Return [x, y] of the center of cell containing provided text 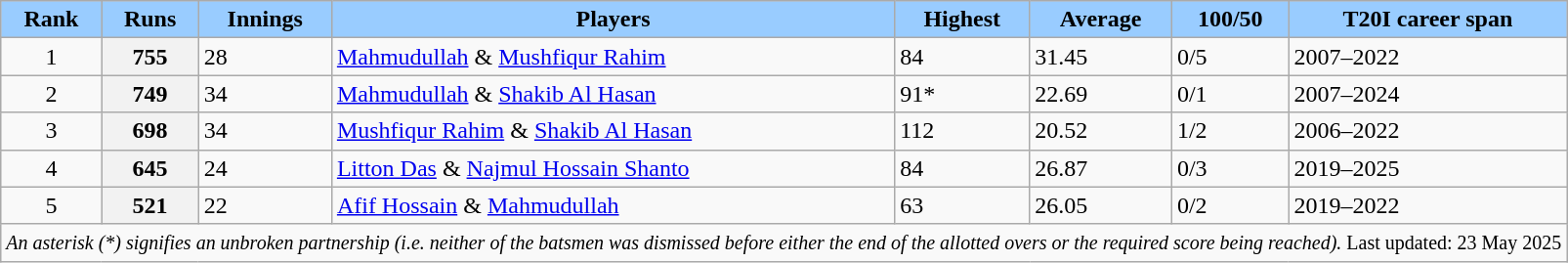
4 [51, 168]
2 [51, 94]
2019–2022 [1428, 205]
26.05 [1101, 205]
3 [51, 131]
Afif Hossain & Mahmudullah [613, 205]
20.52 [1101, 131]
0/5 [1230, 57]
1 [51, 57]
Runs [150, 20]
2006–2022 [1428, 131]
100/50 [1230, 20]
Highest [962, 20]
Players [613, 20]
22 [265, 205]
755 [150, 57]
749 [150, 94]
Rank [51, 20]
0/1 [1230, 94]
Innings [265, 20]
Mahmudullah & Shakib Al Hasan [613, 94]
521 [150, 205]
63 [962, 205]
0/2 [1230, 205]
112 [962, 131]
0/3 [1230, 168]
1/2 [1230, 131]
91* [962, 94]
26.87 [1101, 168]
Average [1101, 20]
2007–2022 [1428, 57]
2007–2024 [1428, 94]
Mahmudullah & Mushfiqur Rahim [613, 57]
Mushfiqur Rahim & Shakib Al Hasan [613, 131]
Litton Das & Najmul Hossain Shanto [613, 168]
28 [265, 57]
T20I career span [1428, 20]
645 [150, 168]
22.69 [1101, 94]
31.45 [1101, 57]
2019–2025 [1428, 168]
5 [51, 205]
698 [150, 131]
24 [265, 168]
